Capture the cell that displays the provided text and extract its (x, y) central coordinate. 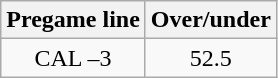
52.5 (210, 58)
Pregame line (74, 20)
Over/under (210, 20)
CAL –3 (74, 58)
